For the text-containing cell, return its midpoint in (x, y) coordinate format. 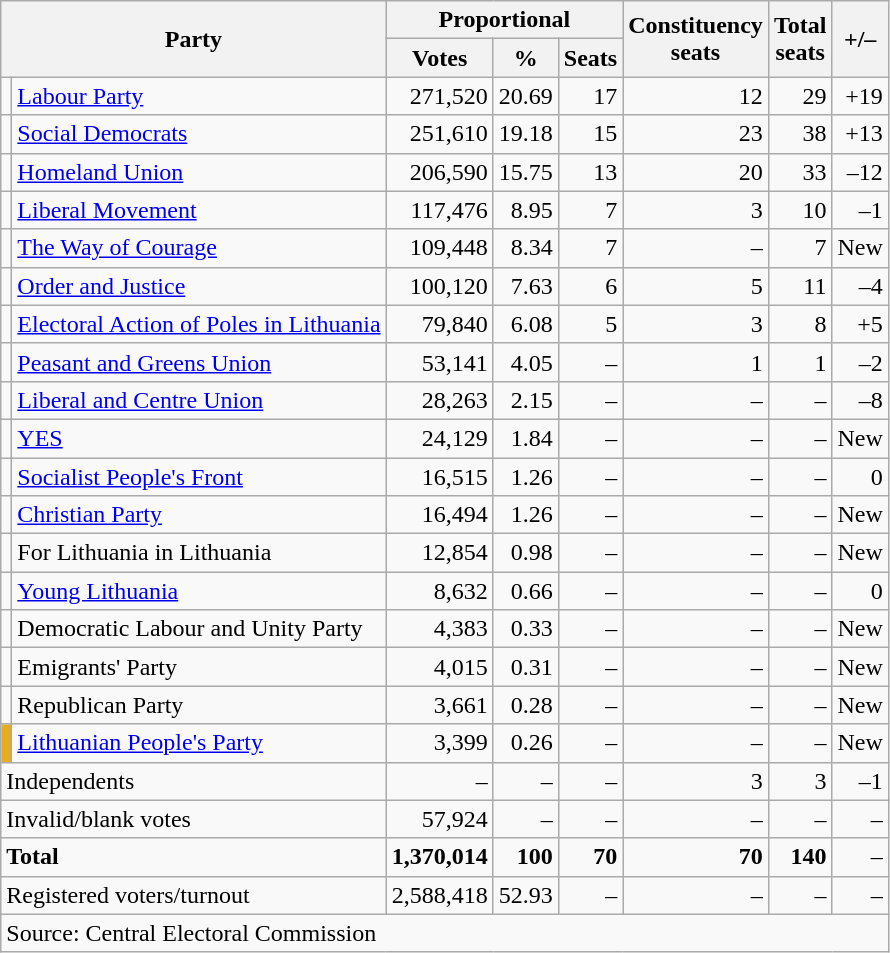
6 (590, 286)
Party (194, 39)
13 (590, 172)
15.75 (526, 172)
16,515 (440, 477)
4,383 (440, 629)
1,370,014 (440, 857)
0.31 (526, 667)
The Way of Courage (199, 248)
–4 (860, 286)
YES (199, 438)
24,129 (440, 438)
Peasant and Greens Union (199, 362)
19.18 (526, 134)
140 (800, 857)
Democratic Labour and Unity Party (199, 629)
7.63 (526, 286)
57,924 (440, 819)
15 (590, 134)
38 (800, 134)
2,588,418 (440, 895)
100 (526, 857)
+/– (860, 39)
3,399 (440, 743)
+5 (860, 324)
Registered voters/turnout (194, 895)
251,610 (440, 134)
53,141 (440, 362)
Seats (590, 58)
For Lithuania in Lithuania (199, 553)
29 (800, 96)
0.28 (526, 705)
23 (696, 134)
4.05 (526, 362)
Emigrants' Party (199, 667)
11 (800, 286)
Social Democrats (199, 134)
Liberal Movement (199, 210)
–8 (860, 400)
8 (800, 324)
–12 (860, 172)
17 (590, 96)
1.84 (526, 438)
6.08 (526, 324)
100,120 (440, 286)
109,448 (440, 248)
52.93 (526, 895)
4,015 (440, 667)
271,520 (440, 96)
Lithuanian People's Party (199, 743)
12 (696, 96)
+13 (860, 134)
+19 (860, 96)
0.66 (526, 591)
Republican Party (199, 705)
16,494 (440, 515)
Independents (194, 781)
Liberal and Centre Union (199, 400)
Proportional (504, 20)
Homeland Union (199, 172)
12,854 (440, 553)
2.15 (526, 400)
Total (194, 857)
8.95 (526, 210)
Socialist People's Front (199, 477)
8.34 (526, 248)
Christian Party (199, 515)
10 (800, 210)
Labour Party (199, 96)
3,661 (440, 705)
% (526, 58)
0.98 (526, 553)
Electoral Action of Poles in Lithuania (199, 324)
206,590 (440, 172)
Votes (440, 58)
–2 (860, 362)
117,476 (440, 210)
Constituency seats (696, 39)
Order and Justice (199, 286)
28,263 (440, 400)
33 (800, 172)
Invalid/blank votes (194, 819)
Source: Central Electoral Commission (445, 933)
20 (696, 172)
Total seats (800, 39)
0.33 (526, 629)
8,632 (440, 591)
0.26 (526, 743)
Young Lithuania (199, 591)
20.69 (526, 96)
79,840 (440, 324)
